Find where the given text appears and provide that cell's center as [X, Y] coordinate. 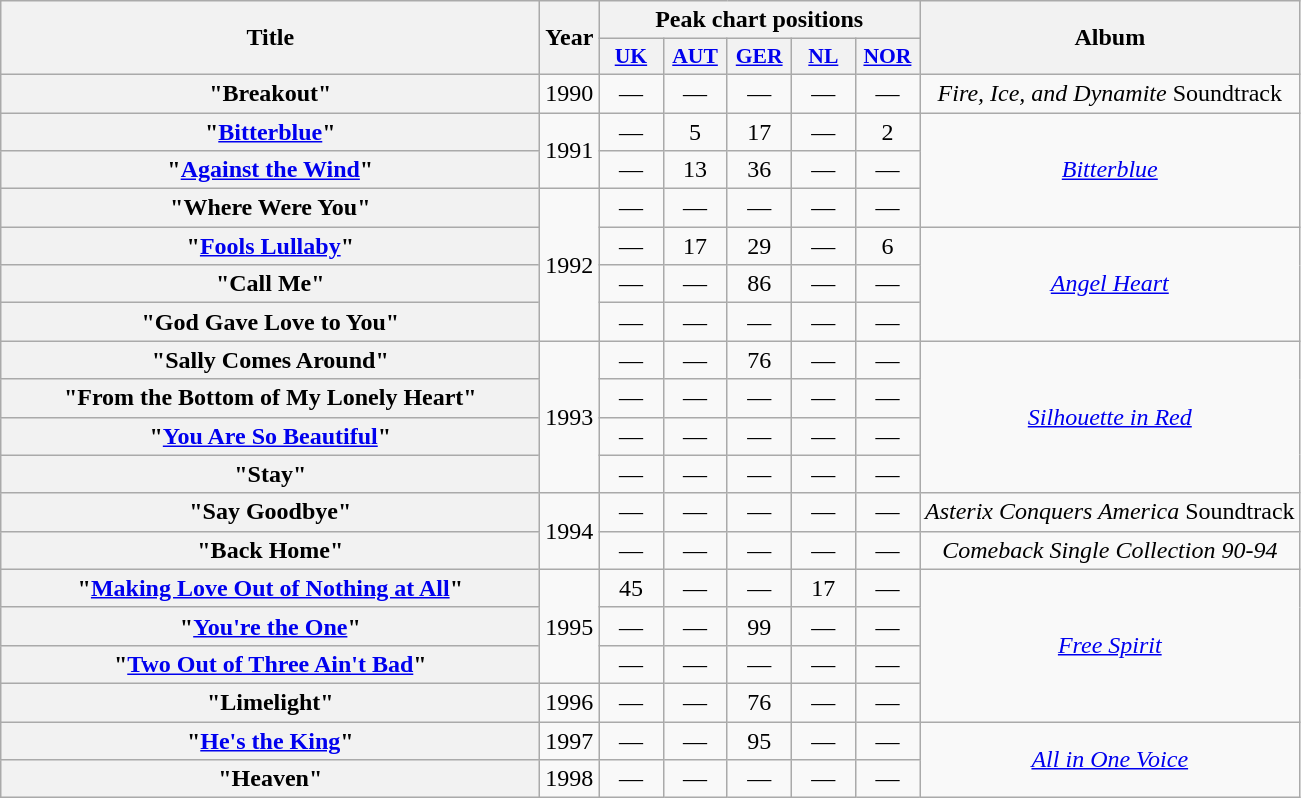
13 [695, 170]
"Two Out of Three Ain't Bad" [270, 664]
"From the Bottom of My Lonely Heart" [270, 398]
"Making Love Out of Nothing at All" [270, 588]
"Say Goodbye" [270, 512]
"You're the One" [270, 626]
1993 [570, 417]
GER [759, 57]
Title [270, 38]
"Sally Comes Around" [270, 360]
2 [887, 131]
"Heaven" [270, 779]
"Where Were You" [270, 208]
NL [823, 57]
1995 [570, 626]
"Fools Lullaby" [270, 246]
"God Gave Love to You" [270, 322]
"Stay" [270, 474]
NOR [887, 57]
AUT [695, 57]
1998 [570, 779]
1992 [570, 265]
1991 [570, 150]
All in One Voice [1110, 760]
Comeback Single Collection 90-94 [1110, 550]
1996 [570, 702]
Album [1110, 38]
29 [759, 246]
1990 [570, 93]
Fire, Ice, and Dynamite Soundtrack [1110, 93]
"Bitterblue" [270, 131]
Peak chart positions [760, 20]
Bitterblue [1110, 169]
Angel Heart [1110, 284]
6 [887, 246]
5 [695, 131]
UK [631, 57]
"Limelight" [270, 702]
"Call Me" [270, 284]
Silhouette in Red [1110, 417]
99 [759, 626]
"He's the King" [270, 741]
Year [570, 38]
1997 [570, 741]
36 [759, 170]
"You Are So Beautiful" [270, 436]
"Breakout" [270, 93]
Asterix Conquers America Soundtrack [1110, 512]
1994 [570, 531]
45 [631, 588]
"Back Home" [270, 550]
"Against the Wind" [270, 170]
Free Spirit [1110, 645]
86 [759, 284]
95 [759, 741]
